From the cell containing the given text, extract its center point as [X, Y] coordinate. 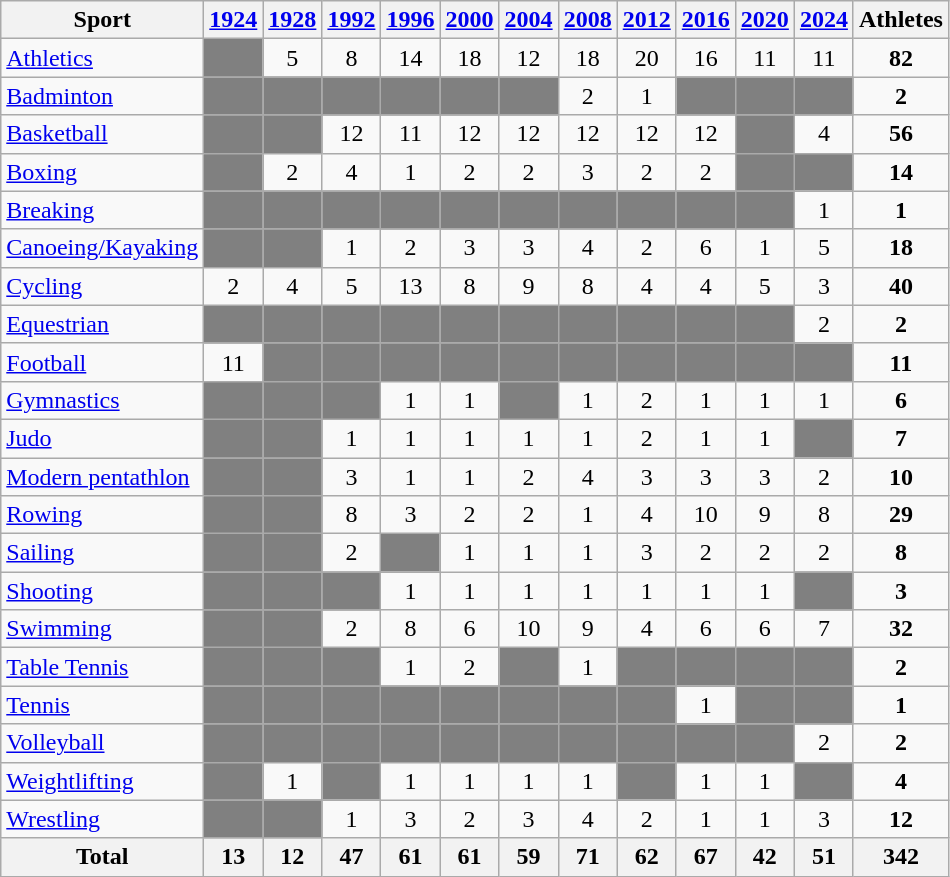
1996 [410, 20]
Athletes [900, 20]
Table Tennis [102, 667]
Breaking [102, 210]
1928 [292, 20]
Shooting [102, 591]
Rowing [102, 515]
Badminton [102, 96]
Cycling [102, 286]
2024 [824, 20]
2012 [646, 20]
51 [824, 857]
1992 [352, 20]
29 [900, 515]
Tennis [102, 705]
Gymnastics [102, 400]
Athletics [102, 58]
Modern pentathlon [102, 477]
Sport [102, 20]
16 [706, 58]
1924 [234, 20]
Equestrian [102, 324]
82 [900, 58]
2000 [470, 20]
Volleyball [102, 743]
59 [528, 857]
2020 [764, 20]
Swimming [102, 629]
2008 [588, 20]
Sailing [102, 553]
Total [102, 857]
71 [588, 857]
40 [900, 286]
2016 [706, 20]
Canoeing/Kayaking [102, 248]
62 [646, 857]
Boxing [102, 172]
47 [352, 857]
Wrestling [102, 819]
32 [900, 629]
67 [706, 857]
Basketball [102, 134]
Judo [102, 438]
Weightlifting [102, 781]
Football [102, 362]
20 [646, 58]
2004 [528, 20]
56 [900, 134]
42 [764, 857]
342 [900, 857]
